Identify which cell holds the provided text, then report its [x, y] central coordinate. 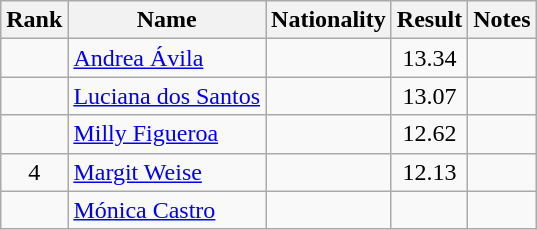
Margit Weise [167, 172]
13.07 [429, 96]
Rank [34, 20]
Mónica Castro [167, 210]
12.13 [429, 172]
13.34 [429, 58]
4 [34, 172]
Luciana dos Santos [167, 96]
12.62 [429, 134]
Name [167, 20]
Notes [502, 20]
Result [429, 20]
Nationality [329, 20]
Milly Figueroa [167, 134]
Andrea Ávila [167, 58]
